Output the (x, y) coordinate of the center of the cell containing the given text.  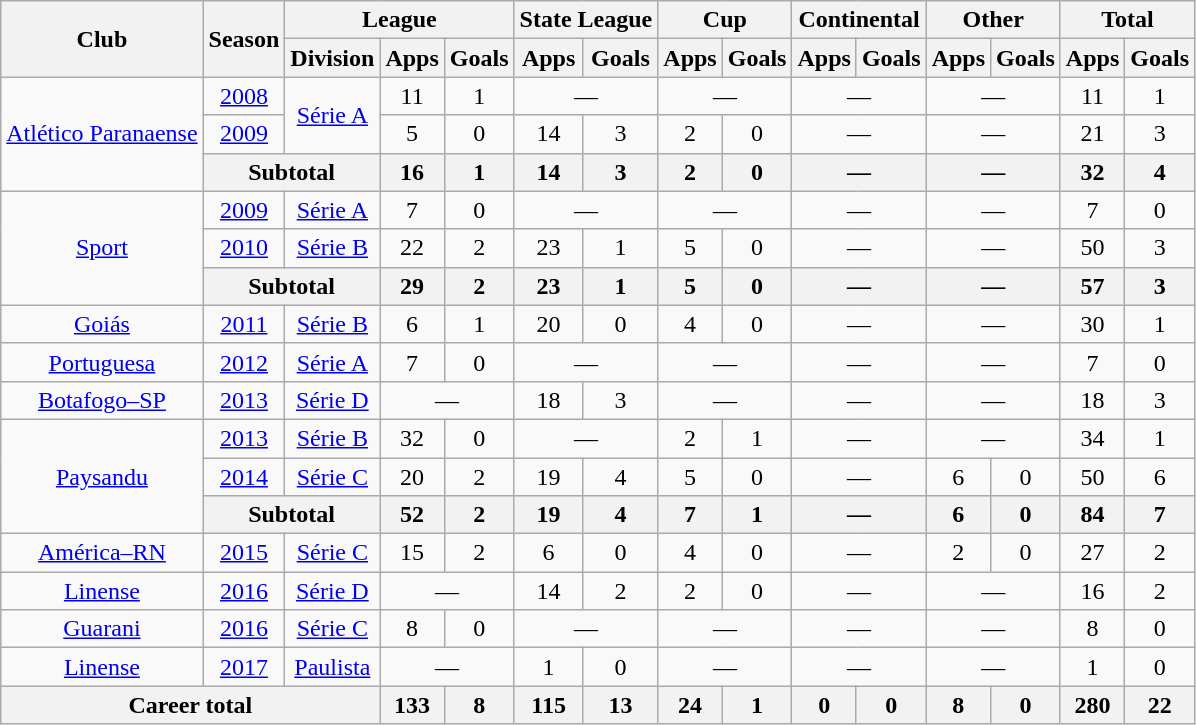
2008 (244, 96)
League (400, 20)
34 (1092, 438)
2010 (244, 248)
15 (412, 553)
Continental (859, 20)
Club (102, 39)
133 (412, 705)
280 (1092, 705)
57 (1092, 286)
115 (548, 705)
Career total (190, 705)
Division (332, 58)
84 (1092, 515)
2015 (244, 553)
Portuguesa (102, 362)
27 (1092, 553)
Other (993, 20)
2011 (244, 324)
Guarani (102, 629)
2017 (244, 667)
Season (244, 39)
13 (620, 705)
Cup (725, 20)
América–RN (102, 553)
2012 (244, 362)
52 (412, 515)
2014 (244, 477)
State League (586, 20)
Goiás (102, 324)
24 (690, 705)
Botafogo–SP (102, 400)
29 (412, 286)
Sport (102, 248)
Paysandu (102, 476)
21 (1092, 134)
Total (1127, 20)
Paulista (332, 667)
Atlético Paranaense (102, 134)
30 (1092, 324)
